Scan for the cell matching the given text and deliver its [X, Y] coordinate at center. 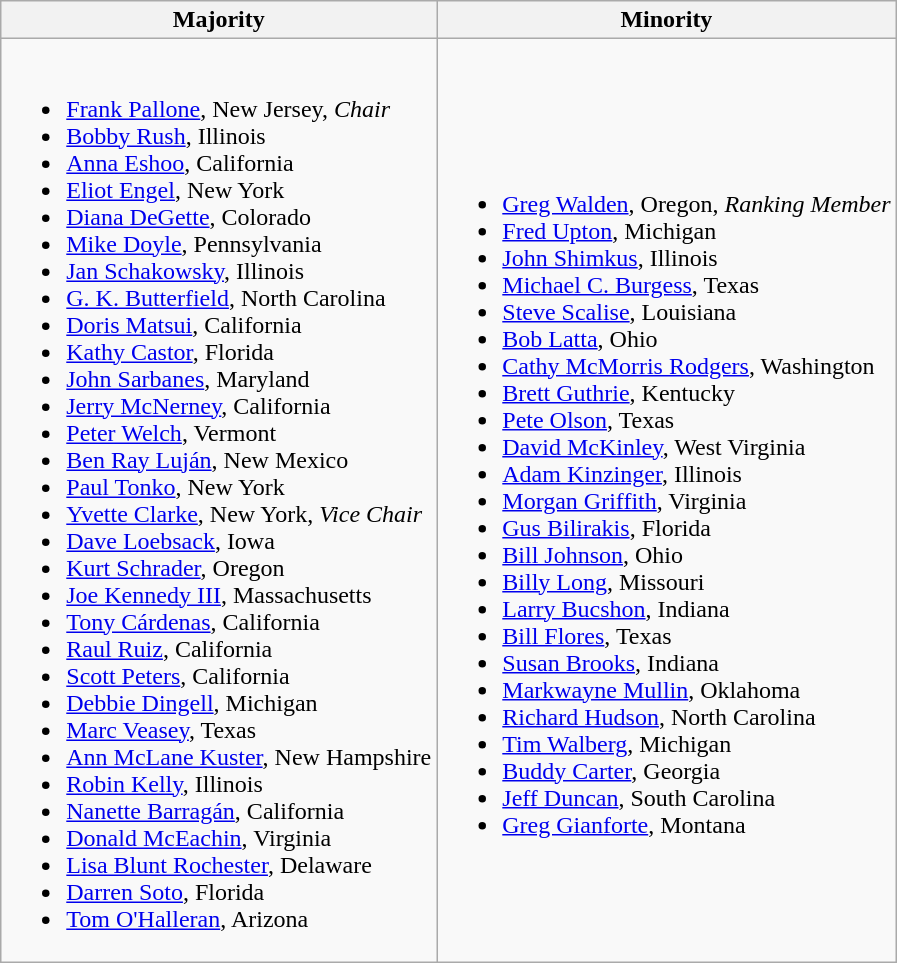
Minority [666, 20]
Majority [219, 20]
